Find where the given text appears and provide that cell's center as (X, Y) coordinate. 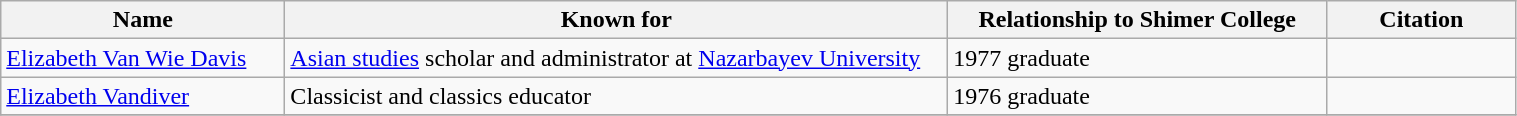
Elizabeth Van Wie Davis (143, 58)
Name (143, 20)
Known for (616, 20)
Classicist and classics educator (616, 96)
1977 graduate (1138, 58)
Relationship to Shimer College (1138, 20)
Citation (1422, 20)
Elizabeth Vandiver (143, 96)
Asian studies scholar and administrator at Nazarbayev University (616, 58)
1976 graduate (1138, 96)
